Extract the (x, y) coordinate from the center of the cell holding the provided text.  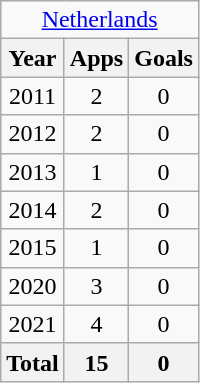
2015 (33, 248)
Apps (96, 58)
Year (33, 58)
4 (96, 324)
2014 (33, 210)
2020 (33, 286)
Total (33, 362)
Netherlands (100, 20)
15 (96, 362)
2013 (33, 172)
2011 (33, 96)
2012 (33, 134)
3 (96, 286)
Goals (164, 58)
2021 (33, 324)
